Extract the [X, Y] coordinate from the center of the cell holding the provided text.  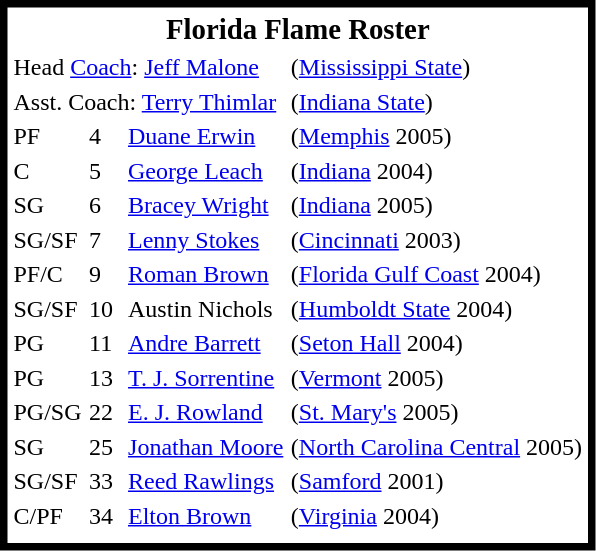
(Florida Gulf Coast 2004) [436, 275]
C [48, 171]
(Seton Hall 2004) [436, 343]
T. J. Sorrentine [206, 378]
4 [102, 137]
Elton Brown [206, 516]
6 [102, 205]
(Memphis 2005) [436, 137]
Asst. Coach: Terry Thimlar [148, 102]
PF/C [48, 275]
7 [102, 240]
22 [102, 413]
25 [102, 447]
C/PF [48, 516]
Reed Rawlings [206, 481]
Jonathan Moore [206, 447]
11 [102, 343]
Florida Flame Roster [298, 30]
(Humboldt State 2004) [436, 309]
(St. Mary's 2005) [436, 413]
33 [102, 481]
Head Coach: Jeff Malone [148, 67]
George Leach [206, 171]
(North Carolina Central 2005) [436, 447]
(Vermont 2005) [436, 378]
13 [102, 378]
10 [102, 309]
34 [102, 516]
9 [102, 275]
Bracey Wright [206, 205]
(Indiana 2004) [436, 171]
Duane Erwin [206, 137]
PF [48, 137]
(Cincinnati 2003) [436, 240]
(Indiana State) [436, 102]
(Mississippi State) [436, 67]
(Indiana 2005) [436, 205]
Andre Barrett [206, 343]
E. J. Rowland [206, 413]
Austin Nichols [206, 309]
Lenny Stokes [206, 240]
5 [102, 171]
PG/SG [48, 413]
(Virginia 2004) [436, 516]
Roman Brown [206, 275]
(Samford 2001) [436, 481]
